Search for the cell housing the specified text and yield its [X, Y] center coordinate. 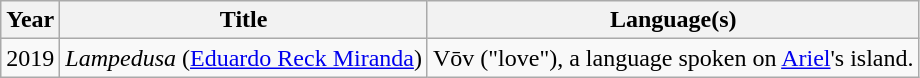
Year [30, 20]
Vōv ("love"), a language spoken on Ariel's island. [673, 58]
Language(s) [673, 20]
2019 [30, 58]
Lampedusa (Eduardo Reck Miranda) [244, 58]
Title [244, 20]
